Find where the given text appears and provide that cell's center as (X, Y) coordinate. 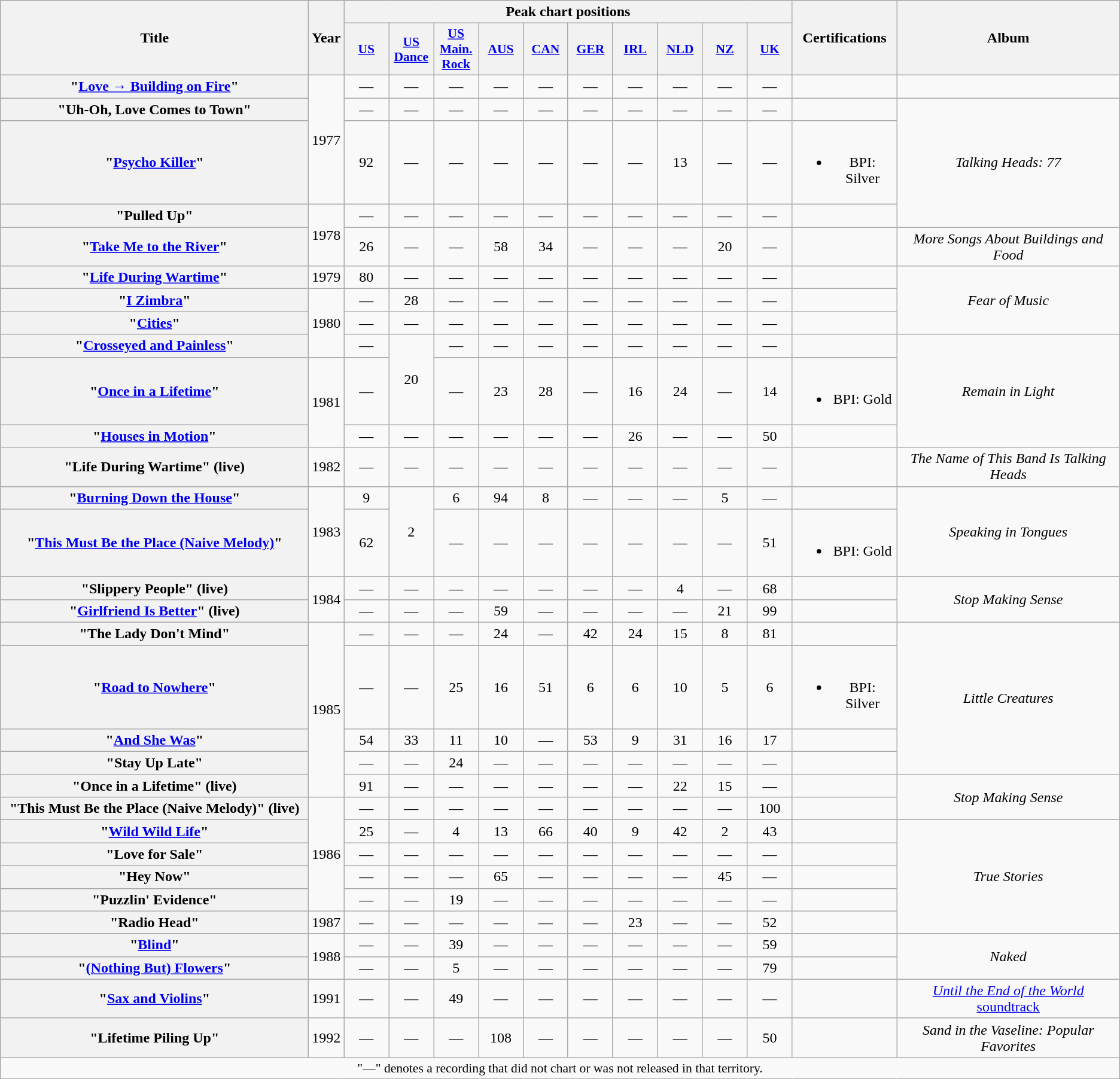
19 (456, 900)
Peak chart positions (568, 12)
79 (769, 968)
"Road to Nowhere" (154, 687)
"Sax and Violins" (154, 999)
1985 (327, 709)
"(Nothing But) Flowers" (154, 968)
NLD (680, 49)
Speaking in Tongues (1008, 531)
"Uh-Oh, Love Comes to Town" (154, 109)
53 (590, 740)
1980 (327, 323)
"And She Was" (154, 740)
"Wild Wild Life" (154, 831)
Fear of Music (1008, 300)
Certifications (845, 38)
33 (412, 740)
54 (366, 740)
1992 (327, 1037)
"Once in a Lifetime" (154, 391)
"Girlfriend Is Better" (live) (154, 611)
"Hey Now" (154, 877)
52 (769, 922)
USMain. Rock (456, 49)
"Pulled Up" (154, 216)
92 (366, 163)
"Lifetime Piling Up" (154, 1037)
"Take Me to the River" (154, 246)
1977 (327, 139)
1978 (327, 236)
Album (1008, 38)
"Radio Head" (154, 922)
"Stay Up Late" (154, 763)
66 (546, 831)
Title (154, 38)
True Stories (1008, 877)
"Love → Building on Fire" (154, 86)
80 (366, 278)
Naked (1008, 956)
65 (501, 877)
"This Must Be the Place (Naive Melody)" (154, 543)
The Name of This Band Is Talking Heads (1008, 467)
Until the End of the World soundtrack (1008, 999)
31 (680, 740)
"Once in a Lifetime" (live) (154, 786)
1981 (327, 402)
49 (456, 999)
UK (769, 49)
NZ (725, 49)
91 (366, 786)
21 (725, 611)
USDance (412, 49)
Sand in the Vaseline: Popular Favorites (1008, 1037)
US (366, 49)
"Life During Wartime" (154, 278)
"Cities" (154, 323)
"Houses in Motion" (154, 436)
34 (546, 246)
Little Creatures (1008, 698)
45 (725, 877)
14 (769, 391)
1987 (327, 922)
"Psycho Killer" (154, 163)
GER (590, 49)
43 (769, 831)
1986 (327, 854)
"The Lady Don't Mind" (154, 633)
62 (366, 543)
"Puzzlin' Evidence" (154, 900)
"Crosseyed and Painless" (154, 346)
1979 (327, 278)
Remain in Light (1008, 391)
"Blind" (154, 945)
"—" denotes a recording that did not chart or was not released in that territory. (560, 1068)
More Songs About Buildings and Food (1008, 246)
AUS (501, 49)
100 (769, 809)
108 (501, 1037)
"I Zimbra" (154, 300)
"Burning Down the House" (154, 498)
40 (590, 831)
CAN (546, 49)
39 (456, 945)
99 (769, 611)
81 (769, 633)
17 (769, 740)
Year (327, 38)
1983 (327, 531)
"Slippery People" (live) (154, 588)
"Life During Wartime" (live) (154, 467)
IRL (635, 49)
1988 (327, 956)
1991 (327, 999)
1984 (327, 599)
11 (456, 740)
94 (501, 498)
Talking Heads: 77 (1008, 163)
"Love for Sale" (154, 854)
22 (680, 786)
1982 (327, 467)
"This Must Be the Place (Naive Melody)" (live) (154, 809)
68 (769, 588)
58 (501, 246)
